From the cell containing the given text, extract its center point as (x, y) coordinate. 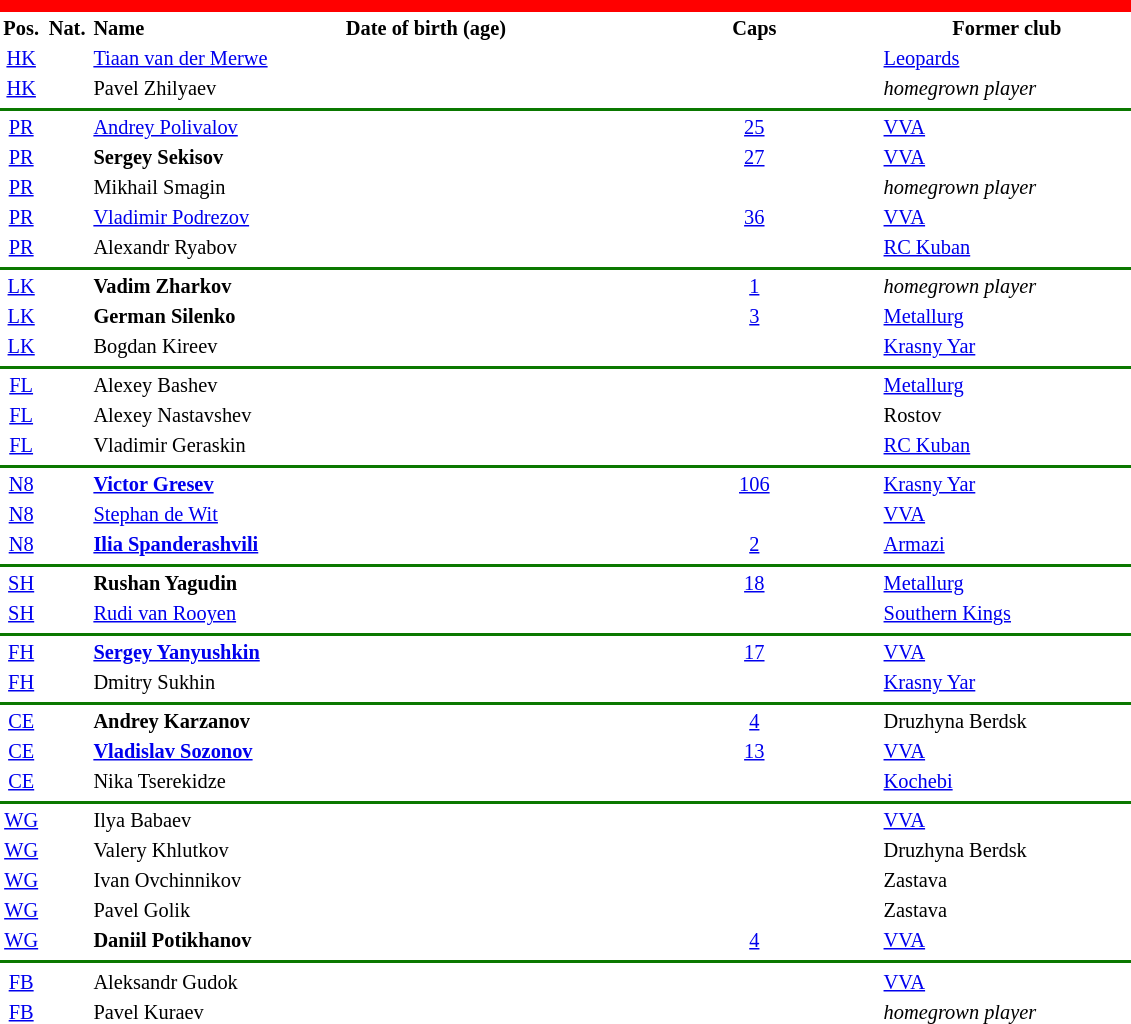
Sergey Sekisov (216, 158)
Vadim Zharkov (216, 286)
Alexey Nastavshev (216, 416)
Dmitry Sukhin (216, 682)
Rudi van Rooyen (216, 614)
Stephan de Wit (216, 514)
Vladimir Podrezov (216, 218)
Vladislav Sozonov (216, 752)
Vladimir Geraskin (216, 446)
Daniil Potikhanov (216, 940)
Ilya Babaev (216, 820)
Victor Gresev (216, 484)
Alexandr Ryabov (216, 248)
25 (754, 128)
Alexey Bashev (216, 386)
Bogdan Kireev (216, 346)
3 (754, 316)
Caps (754, 28)
106 (754, 484)
36 (754, 218)
Nat. (67, 28)
Aleksandr Gudok (216, 982)
Ilia Spanderashvili (216, 544)
Tiaan van der Merwe (216, 58)
Name (216, 28)
German Silenko (216, 316)
2 (754, 544)
Valery Khlutkov (216, 850)
Rushan Yagudin (216, 584)
18 (754, 584)
Andrey Polivalov (216, 128)
Pavel Golik (216, 910)
Pos. (21, 28)
Date of birth (age) (485, 28)
17 (754, 652)
FB (21, 982)
Andrey Karzanov (216, 722)
Sergey Yanyushkin (216, 652)
Mikhail Smagin (216, 188)
Ivan Ovchinnikov (216, 880)
1 (754, 286)
Nika Tserekidze (216, 782)
13 (754, 752)
Pavel Zhilyaev (216, 88)
27 (754, 158)
